Search for the cell housing the specified text and yield its [x, y] center coordinate. 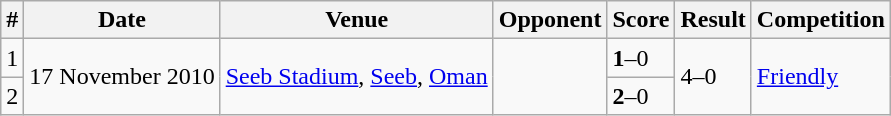
1 [12, 58]
# [12, 20]
Competition [820, 20]
Opponent [550, 20]
2 [12, 96]
Friendly [820, 77]
2–0 [641, 96]
Venue [356, 20]
17 November 2010 [122, 77]
Score [641, 20]
Date [122, 20]
Seeb Stadium, Seeb, Oman [356, 77]
Result [713, 20]
4–0 [713, 77]
1–0 [641, 58]
